Detect which cell encompasses the target text, then output its (x, y) center coordinate. 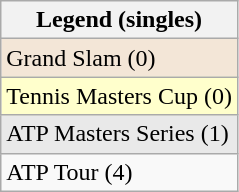
Tennis Masters Cup (0) (120, 96)
ATP Tour (4) (120, 172)
Legend (singles) (120, 20)
Grand Slam (0) (120, 58)
ATP Masters Series (1) (120, 134)
